Locate the cell with the specified text and output its [x, y] center coordinate. 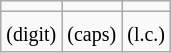
(l.c.) [146, 32]
(caps) [92, 32]
(digit) [32, 32]
